Extract the [X, Y] coordinate from the center of the cell holding the provided text.  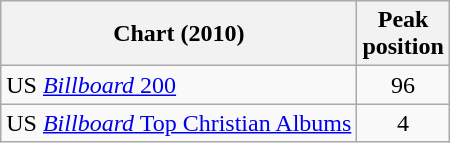
US Billboard Top Christian Albums [179, 123]
96 [403, 85]
Peakposition [403, 34]
4 [403, 123]
US Billboard 200 [179, 85]
Chart (2010) [179, 34]
